Scan for the cell matching the given text and deliver its (x, y) coordinate at center. 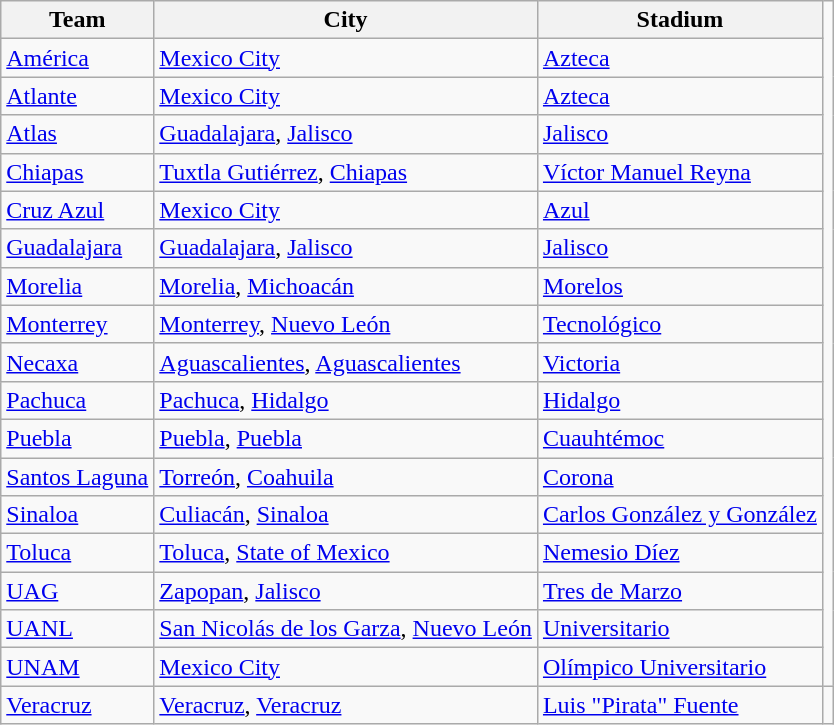
Pachuca, Hidalgo (346, 400)
Morelos (680, 286)
Zapopan, Jalisco (346, 591)
América (78, 58)
Nemesio Díez (680, 553)
Atlas (78, 134)
Tres de Marzo (680, 591)
UAG (78, 591)
Universitario (680, 629)
Cruz Azul (78, 210)
Toluca, State of Mexico (346, 553)
Corona (680, 477)
Carlos González y González (680, 515)
Veracruz, Veracruz (346, 705)
Victoria (680, 362)
UANL (78, 629)
San Nicolás de los Garza, Nuevo León (346, 629)
Culiacán, Sinaloa (346, 515)
Stadium (680, 20)
Aguascalientes, Aguascalientes (346, 362)
Morelia (78, 286)
Azul (680, 210)
Hidalgo (680, 400)
Monterrey, Nuevo León (346, 324)
Monterrey (78, 324)
Tecnológico (680, 324)
Víctor Manuel Reyna (680, 172)
Team (78, 20)
Puebla (78, 438)
Tuxtla Gutiérrez, Chiapas (346, 172)
Torreón, Coahuila (346, 477)
Atlante (78, 96)
Chiapas (78, 172)
City (346, 20)
Luis "Pirata" Fuente (680, 705)
Guadalajara (78, 248)
UNAM (78, 667)
Morelia, Michoacán (346, 286)
Olímpico Universitario (680, 667)
Pachuca (78, 400)
Sinaloa (78, 515)
Puebla, Puebla (346, 438)
Toluca (78, 553)
Santos Laguna (78, 477)
Necaxa (78, 362)
Veracruz (78, 705)
Cuauhtémoc (680, 438)
